Capture the cell that displays the provided text and extract its (X, Y) central coordinate. 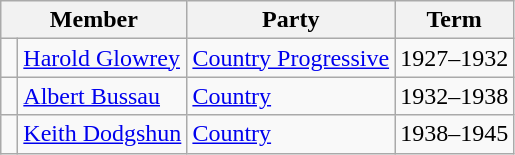
Albert Bussau (102, 96)
1932–1938 (454, 96)
Country Progressive (291, 58)
Party (291, 20)
1927–1932 (454, 58)
Member (94, 20)
Keith Dodgshun (102, 134)
1938–1945 (454, 134)
Harold Glowrey (102, 58)
Term (454, 20)
